Return the (X, Y) coordinate for the center point of the cell that contains the specified text.  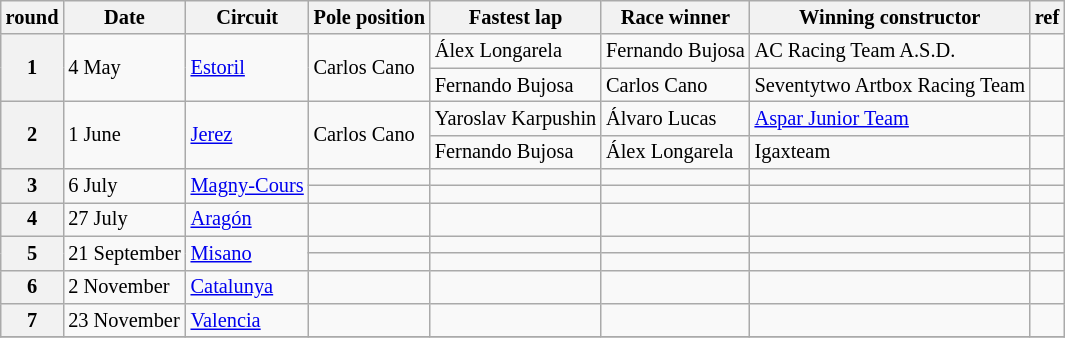
23 November (124, 320)
2 (32, 134)
Catalunya (248, 287)
Circuit (248, 17)
Igaxteam (890, 152)
4 (32, 219)
6 (32, 287)
1 (32, 68)
ref (1047, 17)
4 May (124, 68)
Álvaro Lucas (675, 118)
Fastest lap (516, 17)
3 (32, 186)
Date (124, 17)
5 (32, 253)
Pole position (370, 17)
Race winner (675, 17)
21 September (124, 253)
2 November (124, 287)
1 June (124, 134)
Estoril (248, 68)
Valencia (248, 320)
Jerez (248, 134)
Yaroslav Karpushin (516, 118)
Aspar Junior Team (890, 118)
Seventytwo Artbox Racing Team (890, 85)
6 July (124, 186)
AC Racing Team A.S.D. (890, 51)
Winning constructor (890, 17)
27 July (124, 219)
round (32, 17)
7 (32, 320)
Aragón (248, 219)
Misano (248, 253)
Magny-Cours (248, 186)
